Output the [X, Y] coordinate of the center of the cell containing the given text.  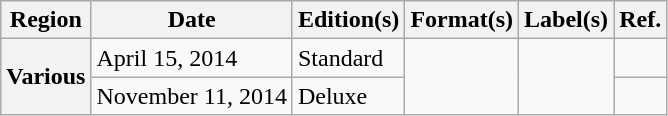
April 15, 2014 [192, 58]
Format(s) [462, 20]
Deluxe [348, 96]
November 11, 2014 [192, 96]
Ref. [640, 20]
Various [46, 77]
Edition(s) [348, 20]
Region [46, 20]
Label(s) [566, 20]
Standard [348, 58]
Date [192, 20]
